Extract the [x, y] coordinate from the center of the cell holding the provided text.  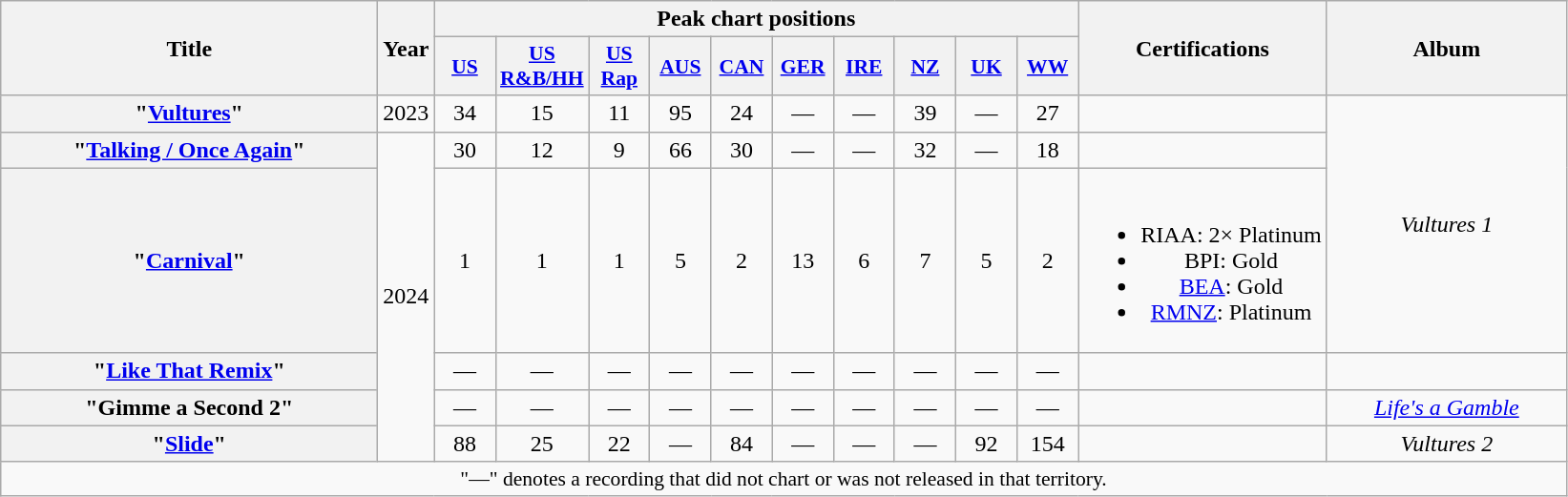
24 [742, 114]
Album [1447, 48]
25 [542, 444]
66 [680, 150]
92 [986, 444]
95 [680, 114]
Life's a Gamble [1447, 407]
CAN [742, 67]
NZ [925, 67]
Vultures 1 [1447, 224]
9 [619, 150]
18 [1048, 150]
US [465, 67]
UK [986, 67]
34 [465, 114]
USRap [619, 67]
84 [742, 444]
15 [542, 114]
"Like That Remix" [189, 371]
88 [465, 444]
2023 [407, 114]
22 [619, 444]
"Carnival" [189, 260]
WW [1048, 67]
6 [864, 260]
12 [542, 150]
"Gimme a Second 2" [189, 407]
"Vultures" [189, 114]
Vultures 2 [1447, 444]
Certifications [1202, 48]
AUS [680, 67]
39 [925, 114]
IRE [864, 67]
Title [189, 48]
11 [619, 114]
13 [803, 260]
2024 [407, 297]
32 [925, 150]
Peak chart positions [756, 19]
"—" denotes a recording that did not chart or was not released in that territory. [784, 479]
"Talking / Once Again" [189, 150]
Year [407, 48]
27 [1048, 114]
GER [803, 67]
USR&B/HH [542, 67]
"Slide" [189, 444]
RIAA: 2× PlatinumBPI: GoldBEA: GoldRMNZ: Platinum [1202, 260]
7 [925, 260]
154 [1048, 444]
